Locate the cell with the specified text and output its [x, y] center coordinate. 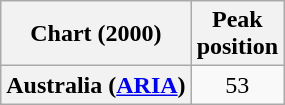
Australia (ARIA) [96, 85]
53 [237, 85]
Chart (2000) [96, 34]
Peakposition [237, 34]
